Determine the [x, y] coordinate at the center of the cell enclosing the given text.  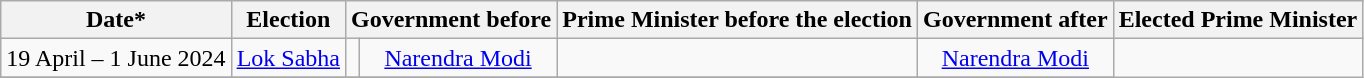
Government after [1015, 20]
Prime Minister before the election [738, 20]
Elected Prime Minister [1238, 20]
Election [288, 20]
19 April – 1 June 2024 [116, 58]
Date* [116, 20]
Government before [452, 20]
Lok Sabha [288, 58]
